Output the (x, y) coordinate of the center of the cell containing the given text.  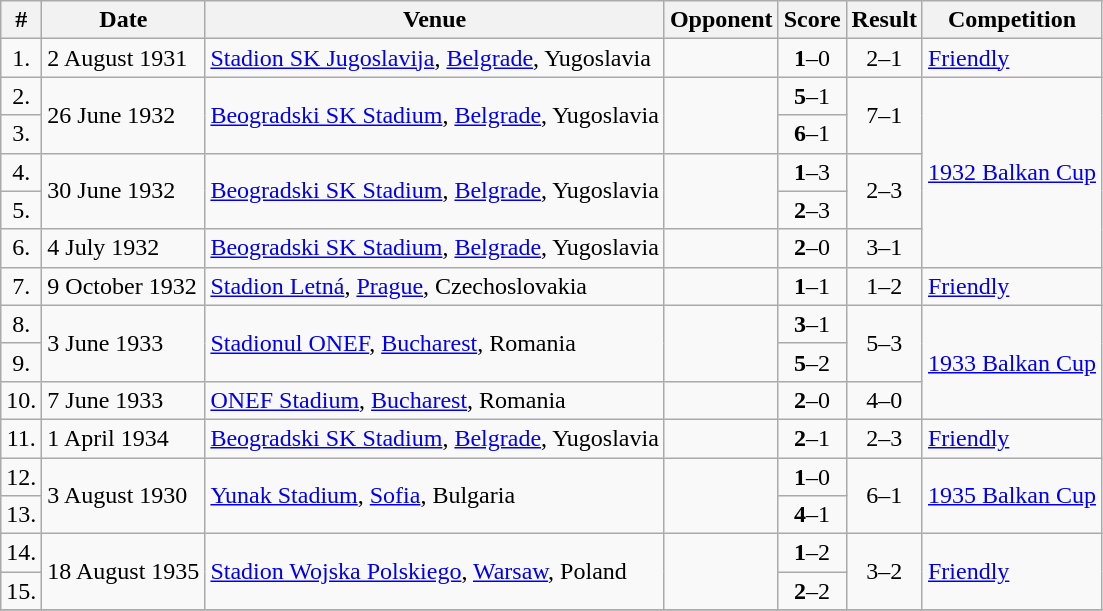
Yunak Stadium, Sofia, Bulgaria (434, 496)
1–3 (812, 172)
13. (22, 515)
18 August 1935 (124, 572)
Date (124, 20)
2 August 1931 (124, 58)
30 June 1932 (124, 191)
15. (22, 591)
4–0 (884, 400)
Stadion Letná, Prague, Czechoslovakia (434, 286)
4 July 1932 (124, 248)
1935 Balkan Cup (1012, 496)
1. (22, 58)
9. (22, 362)
26 June 1932 (124, 115)
ONEF Stadium, Bucharest, Romania (434, 400)
4. (22, 172)
3. (22, 134)
Venue (434, 20)
2–2 (812, 591)
1933 Balkan Cup (1012, 362)
5–3 (884, 343)
7–1 (884, 115)
3–2 (884, 572)
3 June 1933 (124, 343)
7. (22, 286)
8. (22, 324)
5. (22, 210)
1–1 (812, 286)
Stadionul ONEF, Bucharest, Romania (434, 343)
11. (22, 438)
4–1 (812, 515)
10. (22, 400)
Competition (1012, 20)
3 August 1930 (124, 496)
14. (22, 553)
Stadion SK Jugoslavija, Belgrade, Yugoslavia (434, 58)
5–2 (812, 362)
Stadion Wojska Polskiego, Warsaw, Poland (434, 572)
12. (22, 477)
2. (22, 96)
# (22, 20)
1932 Balkan Cup (1012, 172)
Score (812, 20)
Opponent (721, 20)
5–1 (812, 96)
1 April 1934 (124, 438)
6. (22, 248)
9 October 1932 (124, 286)
Result (884, 20)
7 June 1933 (124, 400)
